Output the (x, y) coordinate of the center of the cell containing the given text.  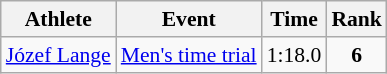
6 (356, 55)
Time (294, 19)
Event (189, 19)
Athlete (58, 19)
Men's time trial (189, 55)
Rank (356, 19)
1:18.0 (294, 55)
Józef Lange (58, 55)
